Provide the (x, y) coordinate of the cell's center where the given text is located.  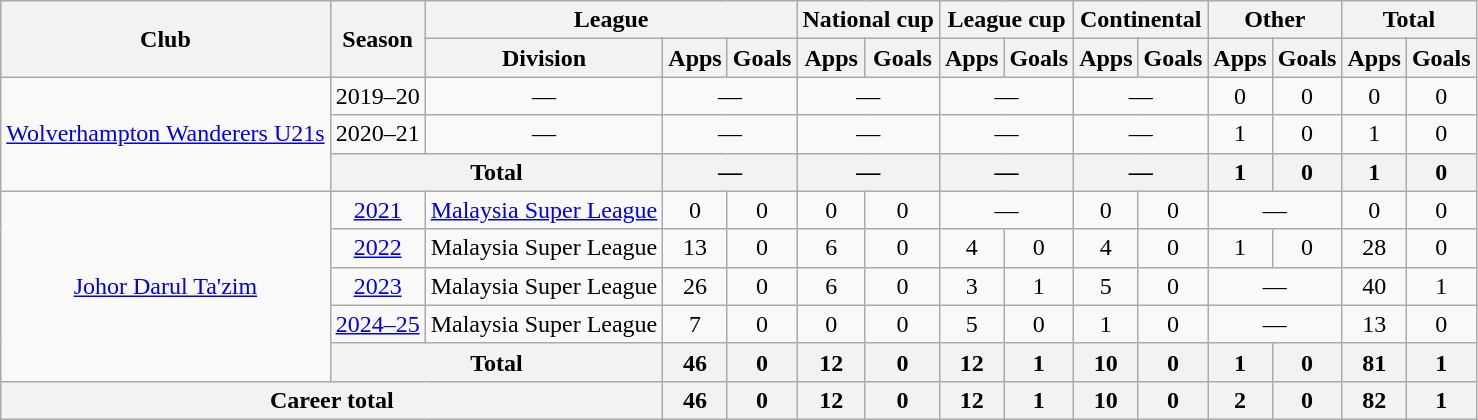
League (611, 20)
2022 (378, 248)
82 (1374, 400)
Club (166, 39)
National cup (868, 20)
3 (971, 286)
Division (544, 58)
2019–20 (378, 96)
26 (695, 286)
Other (1275, 20)
Continental (1141, 20)
Season (378, 39)
2024–25 (378, 324)
2020–21 (378, 134)
2023 (378, 286)
Johor Darul Ta'zim (166, 286)
Wolverhampton Wanderers U21s (166, 134)
2 (1240, 400)
Career total (332, 400)
28 (1374, 248)
40 (1374, 286)
7 (695, 324)
League cup (1006, 20)
2021 (378, 210)
81 (1374, 362)
